Detect which cell encompasses the target text, then output its [X, Y] center coordinate. 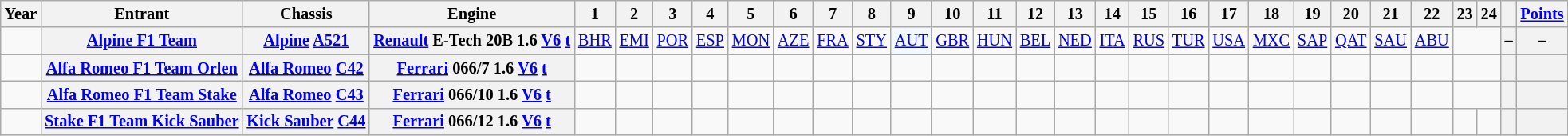
MXC [1271, 41]
RUS [1148, 41]
Stake F1 Team Kick Sauber [142, 122]
Alfa Romeo C42 [306, 68]
9 [912, 14]
5 [751, 14]
Alfa Romeo F1 Team Stake [142, 94]
1 [595, 14]
Alfa Romeo F1 Team Orlen [142, 68]
ABU [1432, 41]
Ferrari 066/10 1.6 V6 t [472, 94]
MON [751, 41]
POR [673, 41]
Chassis [306, 14]
20 [1351, 14]
14 [1113, 14]
USA [1228, 41]
3 [673, 14]
Ferrari 066/7 1.6 V6 t [472, 68]
2 [635, 14]
7 [833, 14]
HUN [995, 41]
Ferrari 066/12 1.6 V6 t [472, 122]
16 [1188, 14]
Engine [472, 14]
SAU [1390, 41]
18 [1271, 14]
Alpine F1 Team [142, 41]
19 [1313, 14]
22 [1432, 14]
Points [1542, 14]
15 [1148, 14]
24 [1489, 14]
AZE [793, 41]
TUR [1188, 41]
6 [793, 14]
10 [952, 14]
NED [1075, 41]
12 [1035, 14]
BEL [1035, 41]
GBR [952, 41]
BHR [595, 41]
8 [872, 14]
21 [1390, 14]
EMI [635, 41]
FRA [833, 41]
Year [21, 14]
11 [995, 14]
23 [1465, 14]
13 [1075, 14]
SAP [1313, 41]
STY [872, 41]
Alfa Romeo C43 [306, 94]
ITA [1113, 41]
Kick Sauber C44 [306, 122]
Entrant [142, 14]
Renault E-Tech 20B 1.6 V6 t [472, 41]
AUT [912, 41]
ESP [710, 41]
QAT [1351, 41]
4 [710, 14]
Alpine A521 [306, 41]
17 [1228, 14]
